Search for the cell housing the specified text and yield its (X, Y) center coordinate. 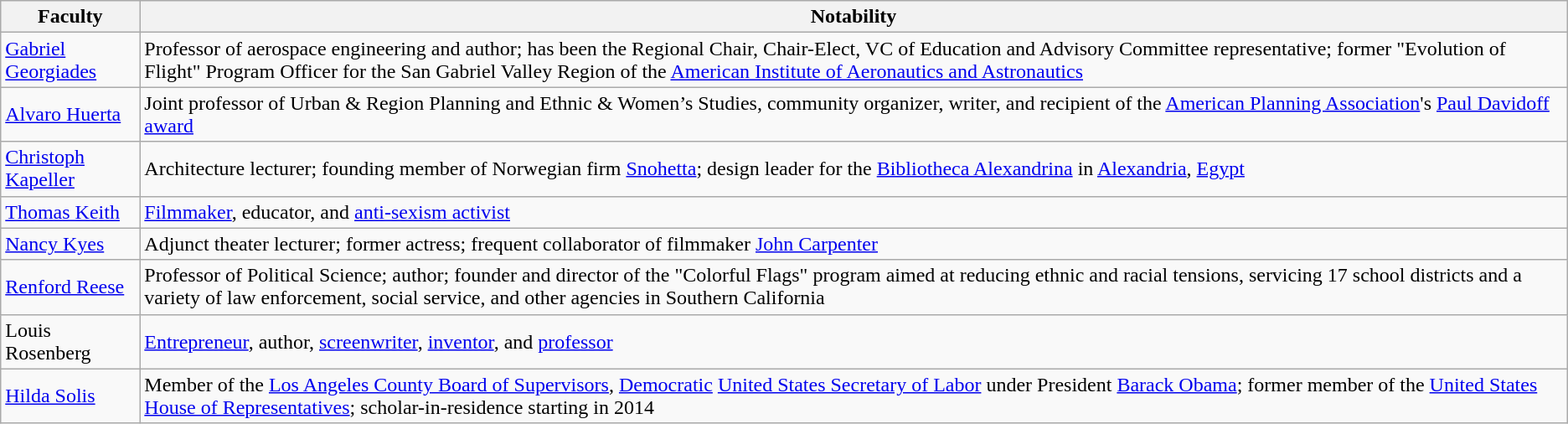
Gabriel Georgiades (70, 60)
Faculty (70, 17)
Thomas Keith (70, 212)
Louis Rosenberg (70, 342)
Alvaro Huerta (70, 114)
Filmmaker, educator, and anti-sexism activist (854, 212)
Christoph Kapeller (70, 169)
Entrepreneur, author, screenwriter, inventor, and professor (854, 342)
Renford Reese (70, 287)
Nancy Kyes (70, 244)
Hilda Solis (70, 396)
Adjunct theater lecturer; former actress; frequent collaborator of filmmaker John Carpenter (854, 244)
Notability (854, 17)
Architecture lecturer; founding member of Norwegian firm Snohetta; design leader for the Bibliotheca Alexandrina in Alexandria, Egypt (854, 169)
